Output the [X, Y] coordinate of the center of the cell containing the given text.  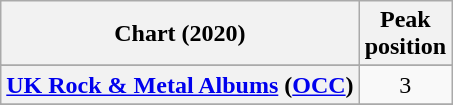
Peakposition [405, 34]
UK Rock & Metal Albums (OCC) [180, 85]
Chart (2020) [180, 34]
3 [405, 85]
